Output the (X, Y) coordinate of the center of the cell containing the given text.  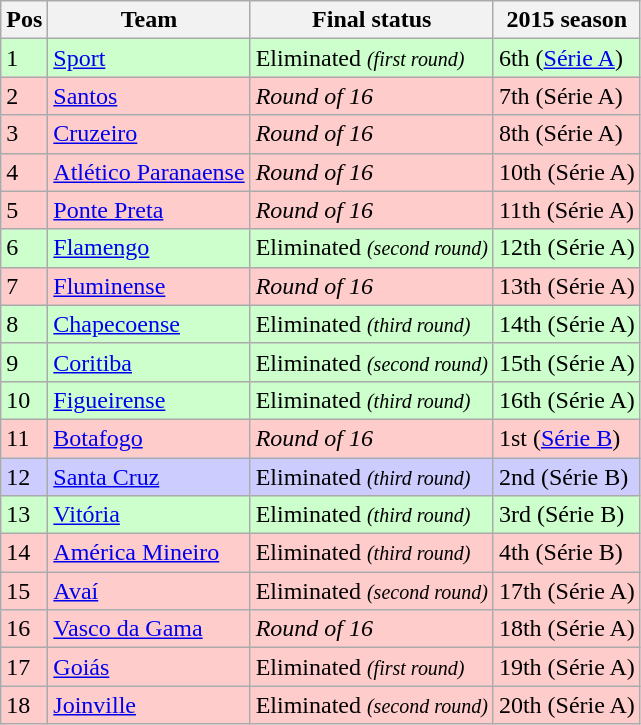
13 (24, 515)
11 (24, 438)
13th (Série A) (566, 286)
Cruzeiro (149, 134)
Botafogo (149, 438)
Joinville (149, 705)
14th (Série A) (566, 324)
Chapecoense (149, 324)
Vitória (149, 515)
5 (24, 210)
3 (24, 134)
Santos (149, 96)
Fluminense (149, 286)
Vasco da Gama (149, 629)
1st (Série B) (566, 438)
20th (Série A) (566, 705)
2015 season (566, 20)
Team (149, 20)
7th (Série A) (566, 96)
15 (24, 591)
10th (Série A) (566, 172)
Sport (149, 58)
2 (24, 96)
16 (24, 629)
Figueirense (149, 400)
6th (Série A) (566, 58)
4 (24, 172)
Ponte Preta (149, 210)
10 (24, 400)
15th (Série A) (566, 362)
Flamengo (149, 248)
14 (24, 553)
América Mineiro (149, 553)
12 (24, 477)
4th (Série B) (566, 553)
2nd (Série B) (566, 477)
18 (24, 705)
Atlético Paranaense (149, 172)
11th (Série A) (566, 210)
7 (24, 286)
1 (24, 58)
19th (Série A) (566, 667)
17 (24, 667)
Final status (372, 20)
16th (Série A) (566, 400)
Avaí (149, 591)
Goiás (149, 667)
8th (Série A) (566, 134)
Coritiba (149, 362)
8 (24, 324)
12th (Série A) (566, 248)
Pos (24, 20)
6 (24, 248)
Santa Cruz (149, 477)
18th (Série A) (566, 629)
17th (Série A) (566, 591)
3rd (Série B) (566, 515)
9 (24, 362)
